Pinpoint the cell where the given text exists, returning its [X, Y] midpoint coordinate. 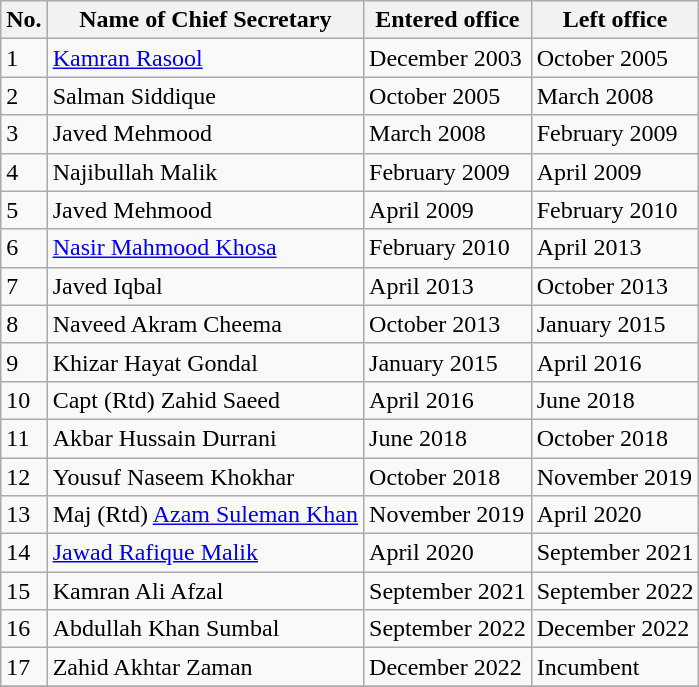
12 [24, 477]
Incumbent [615, 667]
1 [24, 58]
9 [24, 362]
Name of Chief Secretary [205, 20]
Jawad Rafique Malik [205, 553]
Yousuf Naseem Khokhar [205, 477]
Capt (Rtd) Zahid Saeed [205, 400]
Entered office [448, 20]
Maj (Rtd) Azam Suleman Khan [205, 515]
16 [24, 629]
Salman Siddique [205, 96]
Khizar Hayat Gondal [205, 362]
Left office [615, 20]
Javed Iqbal [205, 286]
December 2003 [448, 58]
2 [24, 96]
Zahid Akhtar Zaman [205, 667]
Abdullah Khan Sumbal [205, 629]
No. [24, 20]
5 [24, 210]
Nasir Mahmood Khosa [205, 248]
8 [24, 324]
Naveed Akram Cheema [205, 324]
7 [24, 286]
10 [24, 400]
Najibullah Malik [205, 172]
Akbar Hussain Durrani [205, 438]
13 [24, 515]
6 [24, 248]
11 [24, 438]
Kamran Rasool [205, 58]
3 [24, 134]
15 [24, 591]
Kamran Ali Afzal [205, 591]
14 [24, 553]
17 [24, 667]
4 [24, 172]
